Return the [x, y] coordinate for the center point of the cell that contains the specified text.  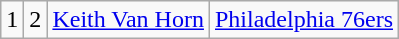
Keith Van Horn [128, 20]
Philadelphia 76ers [304, 20]
2 [36, 20]
1 [12, 20]
